Output the (x, y) coordinate of the center of the cell containing the given text.  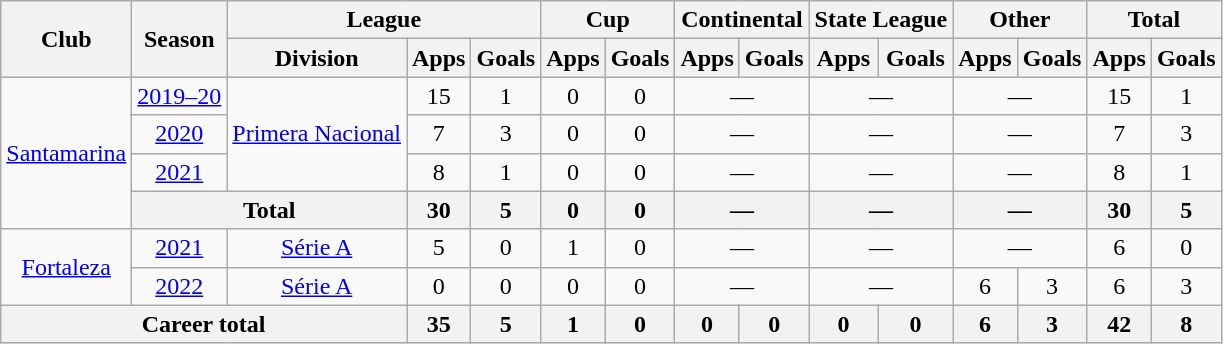
Career total (204, 324)
Season (180, 39)
Division (317, 58)
35 (438, 324)
Primera Nacional (317, 134)
Other (1020, 20)
Fortaleza (66, 267)
42 (1119, 324)
League (384, 20)
Continental (742, 20)
Cup (608, 20)
Santamarina (66, 153)
Club (66, 39)
2019–20 (180, 96)
State League (881, 20)
2022 (180, 286)
2020 (180, 134)
